Identify which cell holds the provided text, then report its (X, Y) central coordinate. 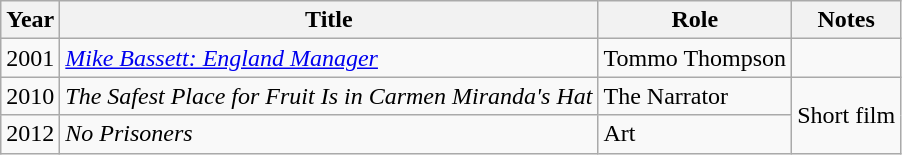
The Safest Place for Fruit Is in Carmen Miranda's Hat (329, 96)
Art (695, 134)
Mike Bassett: England Manager (329, 58)
Role (695, 20)
No Prisoners (329, 134)
Tommo Thompson (695, 58)
2001 (30, 58)
2012 (30, 134)
The Narrator (695, 96)
Notes (846, 20)
Title (329, 20)
Short film (846, 115)
2010 (30, 96)
Year (30, 20)
